Output the (X, Y) coordinate of the center of the cell containing the given text.  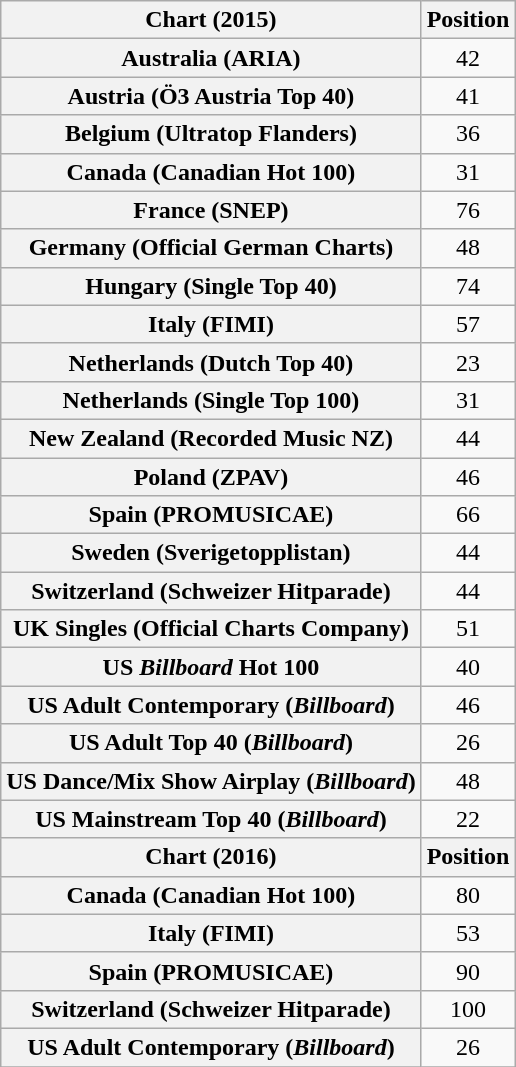
Chart (2015) (211, 20)
57 (468, 324)
US Billboard Hot 100 (211, 667)
US Adult Top 40 (Billboard) (211, 743)
Australia (ARIA) (211, 58)
New Zealand (Recorded Music NZ) (211, 438)
100 (468, 1009)
Netherlands (Single Top 100) (211, 400)
Poland (ZPAV) (211, 477)
Sweden (Sverigetopplistan) (211, 553)
40 (468, 667)
36 (468, 134)
22 (468, 819)
66 (468, 515)
Austria (Ö3 Austria Top 40) (211, 96)
Chart (2016) (211, 857)
US Mainstream Top 40 (Billboard) (211, 819)
Netherlands (Dutch Top 40) (211, 362)
UK Singles (Official Charts Company) (211, 629)
42 (468, 58)
US Dance/Mix Show Airplay (Billboard) (211, 781)
23 (468, 362)
76 (468, 210)
53 (468, 933)
Germany (Official German Charts) (211, 248)
51 (468, 629)
90 (468, 971)
41 (468, 96)
74 (468, 286)
80 (468, 895)
Hungary (Single Top 40) (211, 286)
Belgium (Ultratop Flanders) (211, 134)
France (SNEP) (211, 210)
